Return (x, y) of the center of cell containing provided text 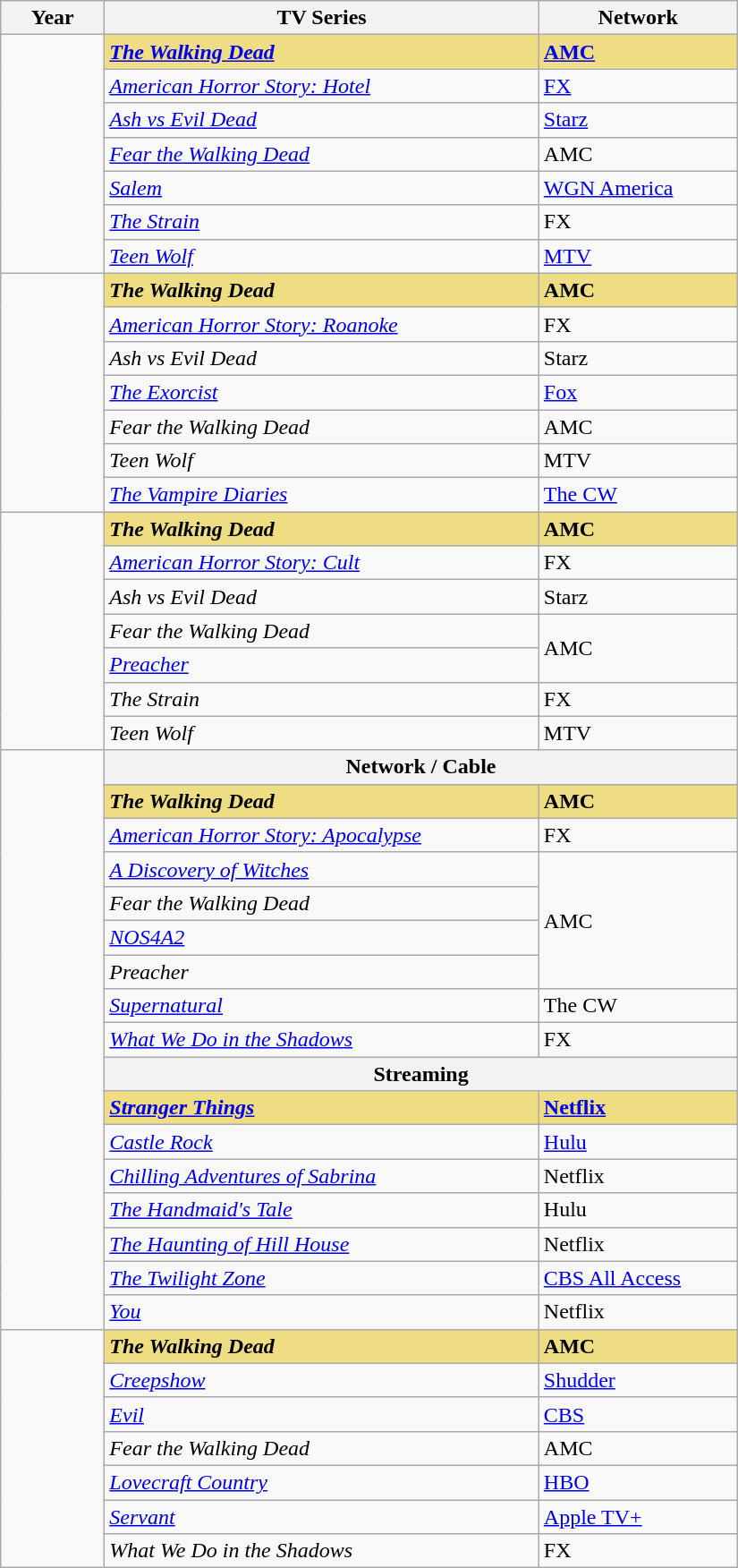
Stranger Things (322, 1108)
The Handmaid's Tale (322, 1210)
American Horror Story: Cult (322, 563)
NOS4A2 (322, 937)
Castle Rock (322, 1142)
Servant (322, 1517)
Shudder (638, 1380)
The Vampire Diaries (322, 495)
WGN America (638, 188)
Network / Cable (420, 767)
Evil (322, 1414)
Salem (322, 188)
Fox (638, 392)
Lovecraft Country (322, 1482)
You (322, 1312)
A Discovery of Witches (322, 869)
CBS (638, 1414)
Creepshow (322, 1380)
Chilling Adventures of Sabrina (322, 1176)
American Horror Story: Apocalypse (322, 835)
Supernatural (322, 1006)
The Haunting of Hill House (322, 1244)
American Horror Story: Hotel (322, 86)
The Twilight Zone (322, 1278)
Network (638, 18)
The Exorcist (322, 392)
HBO (638, 1482)
CBS All Access (638, 1278)
American Horror Story: Roanoke (322, 324)
Streaming (420, 1074)
Apple TV+ (638, 1517)
TV Series (322, 18)
Year (53, 18)
